Capture the cell that displays the provided text and extract its [X, Y] central coordinate. 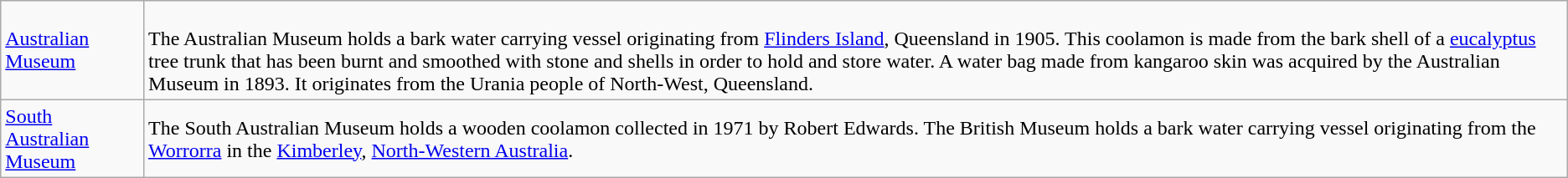
South Australian Museum [72, 139]
Australian Museum [72, 50]
